Locate the cell with the specified text and output its (X, Y) center coordinate. 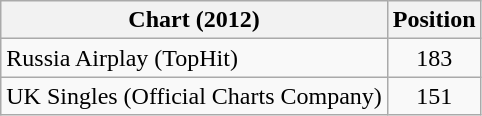
Chart (2012) (194, 20)
183 (434, 58)
UK Singles (Official Charts Company) (194, 96)
Russia Airplay (TopHit) (194, 58)
151 (434, 96)
Position (434, 20)
